Determine the [x, y] coordinate at the center of the cell enclosing the given text.  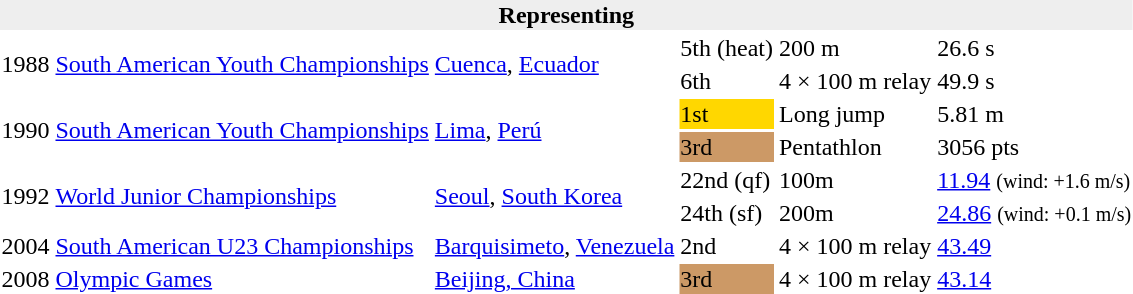
24.86 (wind: +0.1 m/s) [1034, 213]
24th (sf) [727, 213]
6th [727, 81]
1988 [26, 64]
5.81 m [1034, 114]
1st [727, 114]
49.9 s [1034, 81]
5th (heat) [727, 48]
Beijing, China [554, 279]
1990 [26, 130]
Seoul, South Korea [554, 196]
2nd [727, 246]
Long jump [854, 114]
43.14 [1034, 279]
200 m [854, 48]
Cuenca, Ecuador [554, 64]
43.49 [1034, 246]
Olympic Games [242, 279]
Representing [566, 15]
World Junior Championships [242, 196]
200m [854, 213]
South American U23 Championships [242, 246]
2008 [26, 279]
1992 [26, 196]
2004 [26, 246]
100m [854, 180]
Pentathlon [854, 147]
3056 pts [1034, 147]
Lima, Perú [554, 130]
22nd (qf) [727, 180]
26.6 s [1034, 48]
Barquisimeto, Venezuela [554, 246]
11.94 (wind: +1.6 m/s) [1034, 180]
